Identify which cell holds the provided text, then report its [X, Y] central coordinate. 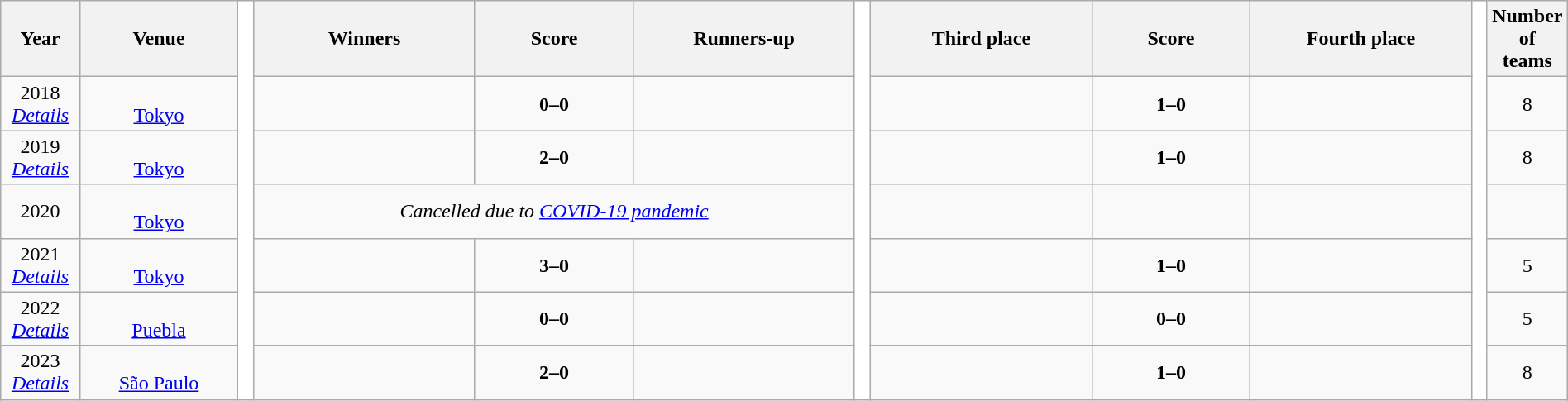
Fourth place [1361, 39]
Year [41, 39]
2018 Details [41, 104]
Venue [159, 39]
2022 Details [41, 319]
Puebla [159, 319]
Third place [982, 39]
2023 Details [41, 372]
Runners-up [744, 39]
Winners [365, 39]
2019 Details [41, 157]
3–0 [554, 265]
Cancelled due to COVID-19 pandemic [554, 212]
Number of teams [1527, 39]
2021 Details [41, 265]
São Paulo [159, 372]
2020 [41, 212]
